From the cell containing the given text, extract its center point as [x, y] coordinate. 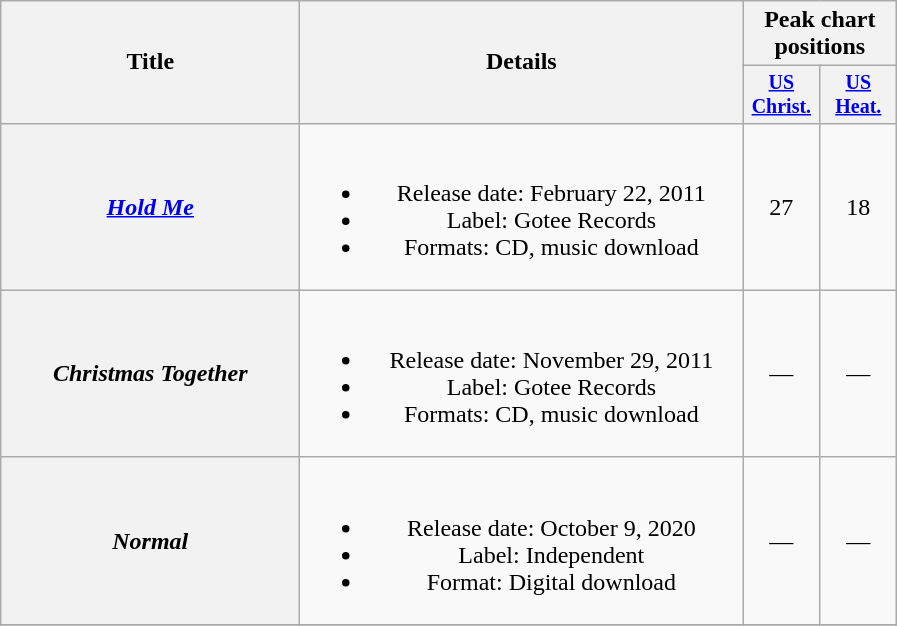
Release date: October 9, 2020Label: IndependentFormat: Digital download [522, 540]
Details [522, 62]
Hold Me [150, 206]
USHeat. [858, 94]
Release date: February 22, 2011Label: Gotee RecordsFormats: CD, music download [522, 206]
Christmas Together [150, 374]
27 [782, 206]
USChrist. [782, 94]
Peak chartpositions [820, 34]
Title [150, 62]
Normal [150, 540]
Release date: November 29, 2011Label: Gotee RecordsFormats: CD, music download [522, 374]
18 [858, 206]
